Search for the cell housing the specified text and yield its [X, Y] center coordinate. 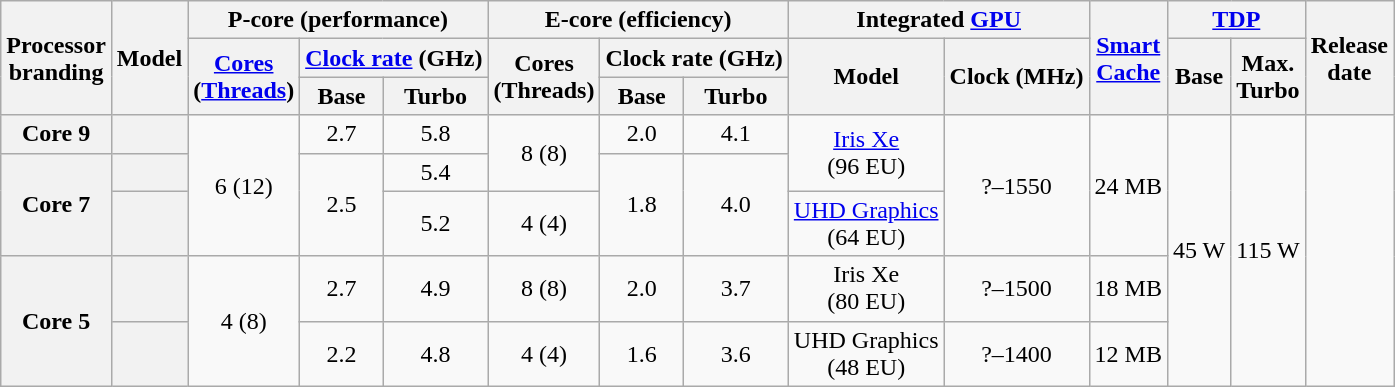
4.0 [736, 204]
Iris Xe(96 EU) [866, 153]
5.8 [436, 134]
Core 5 [56, 321]
Iris Xe(80 EU) [866, 288]
5.2 [436, 224]
3.6 [736, 354]
45 W [1198, 250]
Core 9 [56, 134]
6 (12) [244, 186]
Core 7 [56, 204]
4 (8) [244, 321]
Max.Turbo [1268, 77]
1.8 [642, 204]
E-core (efficiency) [638, 20]
4.8 [436, 354]
?–1400 [1016, 354]
4.1 [736, 134]
P-core (performance) [338, 20]
UHD Graphics(64 EU) [866, 224]
4.9 [436, 288]
5.4 [436, 172]
?–1500 [1016, 288]
?–1550 [1016, 186]
Integrated GPU [938, 20]
115 W [1268, 250]
3.7 [736, 288]
UHD Graphics(48 EU) [866, 354]
1.6 [642, 354]
Releasedate [1349, 58]
18 MB [1128, 288]
12 MB [1128, 354]
24 MB [1128, 186]
TDP [1236, 20]
Processorbranding [56, 58]
Clock (MHz) [1016, 77]
2.5 [342, 204]
2.2 [342, 354]
SmartCache [1128, 58]
